Capture the cell that displays the provided text and extract its (x, y) central coordinate. 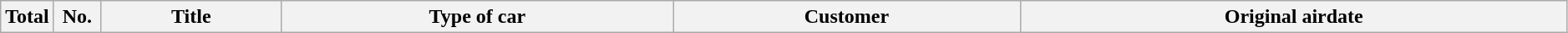
No. (77, 17)
Total (28, 17)
Title (190, 17)
Customer (847, 17)
Original airdate (1293, 17)
Type of car (477, 17)
